Pinpoint the cell where the given text exists, returning its (X, Y) midpoint coordinate. 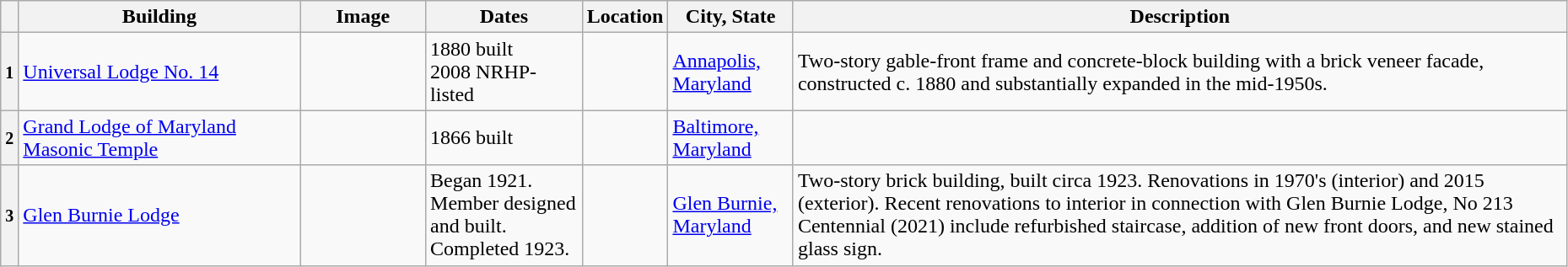
Glen Burnie, Maryland (730, 216)
City, State (730, 17)
Universal Lodge No. 14 (159, 72)
Description (1179, 17)
3 (10, 216)
Two-story gable-front frame and concrete-block building with a brick veneer facade, constructed c. 1880 and substantially expanded in the mid-1950s. (1179, 72)
Location (625, 17)
Dates (504, 17)
Building (159, 17)
1866 built (504, 138)
Began 1921. Member designed and built. Completed 1923. (504, 216)
2 (10, 138)
1 (10, 72)
1880 built2008 NRHP-listed (504, 72)
Annapolis, Maryland (730, 72)
Image (363, 17)
Baltimore, Maryland (730, 138)
Grand Lodge of Maryland Masonic Temple (159, 138)
Glen Burnie Lodge (159, 216)
